Capture the cell that displays the provided text and extract its [X, Y] central coordinate. 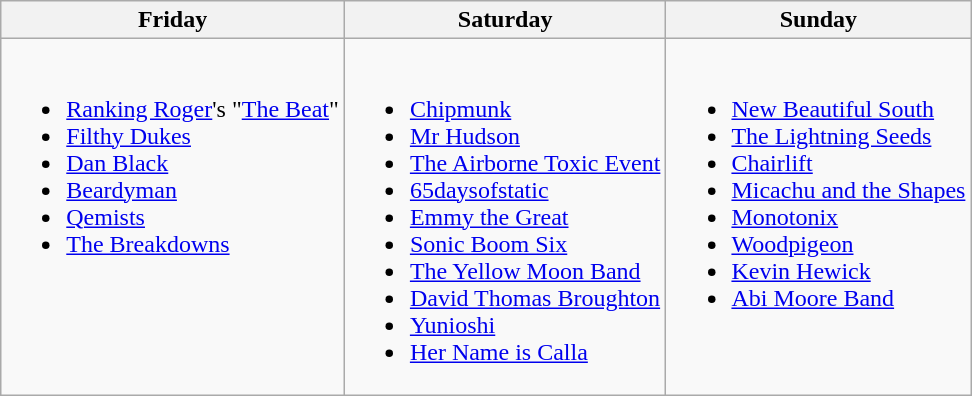
Saturday [505, 20]
New Beautiful SouthThe Lightning SeedsChairliftMicachu and the ShapesMonotonixWoodpigeonKevin HewickAbi Moore Band [818, 217]
Friday [173, 20]
Ranking Roger's "The Beat"Filthy DukesDan BlackBeardymanQemistsThe Breakdowns [173, 217]
Sunday [818, 20]
